Extract the (x, y) coordinate from the center of the cell holding the provided text.  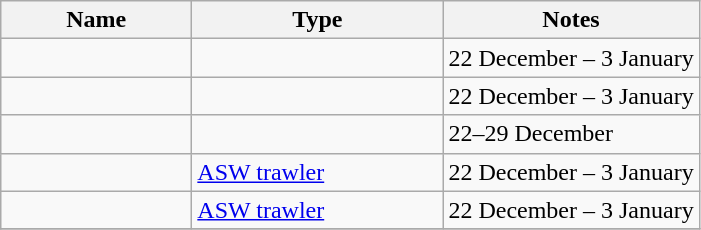
Notes (571, 20)
Name (96, 20)
22–29 December (571, 134)
Type (318, 20)
